Search for the cell housing the specified text and yield its (X, Y) center coordinate. 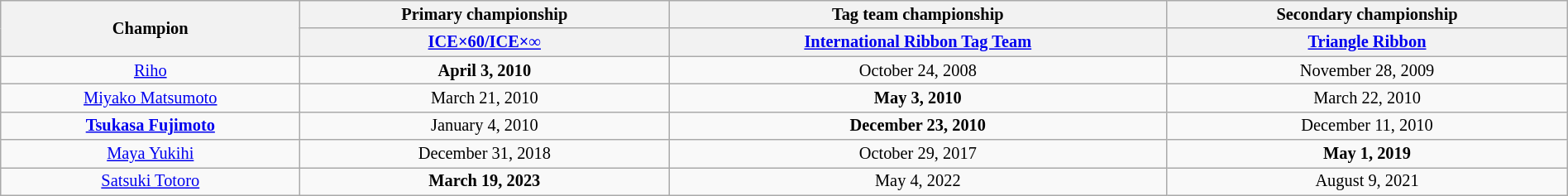
April 3, 2010 (485, 70)
October 29, 2017 (918, 154)
International Ribbon Tag Team (918, 42)
Secondary championship (1367, 14)
October 24, 2008 (918, 70)
Maya Yukihi (151, 154)
December 31, 2018 (485, 154)
May 1, 2019 (1367, 154)
January 4, 2010 (485, 126)
March 22, 2010 (1367, 98)
August 9, 2021 (1367, 181)
December 11, 2010 (1367, 126)
Miyako Matsumoto (151, 98)
December 23, 2010 (918, 126)
Triangle Ribbon (1367, 42)
Tsukasa Fujimoto (151, 126)
Primary championship (485, 14)
Riho (151, 70)
Tag team championship (918, 14)
Satsuki Totoro (151, 181)
Champion (151, 28)
May 3, 2010 (918, 98)
May 4, 2022 (918, 181)
November 28, 2009 (1367, 70)
March 21, 2010 (485, 98)
March 19, 2023 (485, 181)
ICE×60/ICE×∞ (485, 42)
